From the cell containing the given text, extract its center point as (X, Y) coordinate. 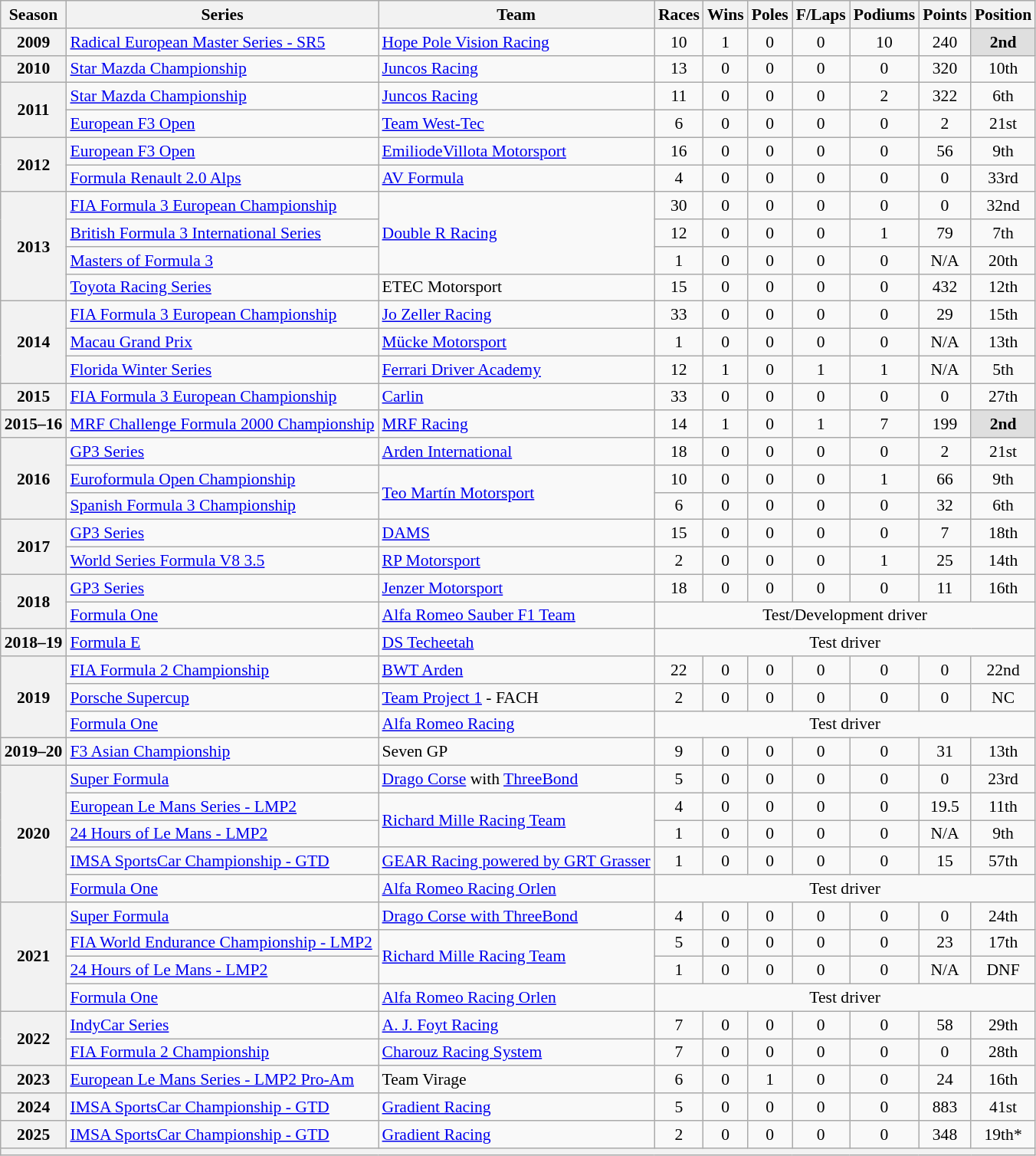
Spanish Formula 3 Championship (222, 506)
58 (945, 1025)
AV Formula (516, 179)
2019 (34, 698)
Series (222, 15)
240 (945, 42)
23rd (1003, 780)
MRF Challenge Formula 2000 Championship (222, 425)
22 (679, 670)
18th (1003, 534)
MRF Racing (516, 425)
10th (1003, 69)
432 (945, 287)
32nd (1003, 206)
15th (1003, 315)
Macau Grand Prix (222, 343)
2022 (34, 1038)
Formula E (222, 643)
24 (945, 1080)
66 (945, 479)
2021 (34, 957)
Alfa Romeo Racing (516, 724)
Carlin (516, 397)
Radical European Master Series - SR5 (222, 42)
F/Laps (821, 15)
ETEC Motorsport (516, 287)
22nd (1003, 670)
29 (945, 315)
2023 (34, 1080)
GEAR Racing powered by GRT Grasser (516, 862)
2017 (34, 547)
Season (34, 15)
Team Project 1 - FACH (516, 698)
RP Motorsport (516, 561)
24th (1003, 916)
2013 (34, 247)
Double R Racing (516, 233)
28th (1003, 1053)
25 (945, 561)
19.5 (945, 806)
European Le Mans Series - LMP2 (222, 806)
NC (1003, 698)
2019–20 (34, 752)
2015–16 (34, 425)
2025 (34, 1135)
23 (945, 943)
14th (1003, 561)
27th (1003, 397)
Team Virage (516, 1080)
F3 Asian Championship (222, 752)
World Series Formula V8 3.5 (222, 561)
17th (1003, 943)
Jenzer Motorsport (516, 588)
199 (945, 425)
20th (1003, 261)
883 (945, 1107)
320 (945, 69)
57th (1003, 862)
41st (1003, 1107)
BWT Arden (516, 670)
Hope Pole Vision Racing (516, 42)
DNF (1003, 970)
Toyota Racing Series (222, 287)
56 (945, 151)
2018–19 (34, 643)
2009 (34, 42)
EmiliodeVillota Motorsport (516, 151)
2020 (34, 834)
DS Techeetah (516, 643)
Euroformula Open Championship (222, 479)
Alfa Romeo Sauber F1 Team (516, 616)
FIA World Endurance Championship - LMP2 (222, 943)
Points (945, 15)
DAMS (516, 534)
Ferrari Driver Academy (516, 369)
Porsche Supercup (222, 698)
Arden International (516, 452)
Poles (770, 15)
A. J. Foyt Racing (516, 1025)
2024 (34, 1107)
12th (1003, 287)
9 (679, 752)
79 (945, 233)
29th (1003, 1025)
7th (1003, 233)
Masters of Formula 3 (222, 261)
Teo Martín Motorsport (516, 492)
Florida Winter Series (222, 369)
Test/Development driver (845, 616)
Team (516, 15)
2016 (34, 478)
2012 (34, 164)
Formula Renault 2.0 Alps (222, 179)
322 (945, 97)
IndyCar Series (222, 1025)
14 (679, 425)
European Le Mans Series - LMP2 Pro-Am (222, 1080)
13 (679, 69)
British Formula 3 International Series (222, 233)
Charouz Racing System (516, 1053)
348 (945, 1135)
19th* (1003, 1135)
31 (945, 752)
30 (679, 206)
Team West-Tec (516, 124)
Podiums (884, 15)
2011 (34, 110)
Position (1003, 15)
Seven GP (516, 752)
5th (1003, 369)
2010 (34, 69)
11th (1003, 806)
Races (679, 15)
2018 (34, 601)
Wins (726, 15)
33rd (1003, 179)
Jo Zeller Racing (516, 315)
Mücke Motorsport (516, 343)
32 (945, 506)
2014 (34, 342)
16 (679, 151)
2015 (34, 397)
